Search for the cell housing the specified text and yield its (X, Y) center coordinate. 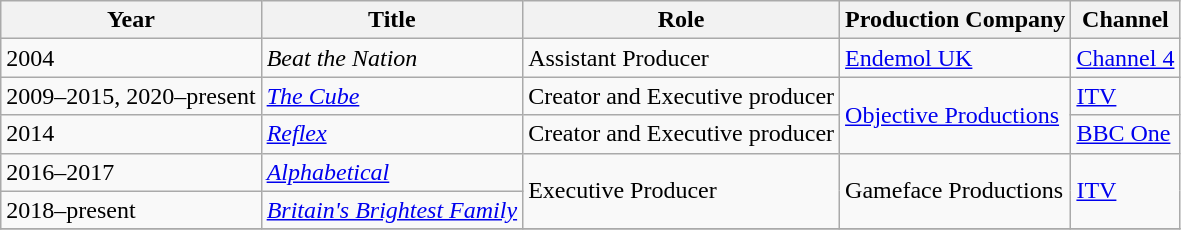
2016–2017 (131, 172)
2004 (131, 58)
Production Company (956, 20)
BBC One (1126, 134)
Channel (1126, 20)
Title (392, 20)
Reflex (392, 134)
Executive Producer (682, 191)
Britain's Brightest Family (392, 210)
2009–2015, 2020–present (131, 96)
Beat the Nation (392, 58)
Endemol UK (956, 58)
Role (682, 20)
Year (131, 20)
Objective Productions (956, 115)
Assistant Producer (682, 58)
Gameface Productions (956, 191)
The Cube (392, 96)
2014 (131, 134)
2018–present (131, 210)
Alphabetical (392, 172)
Channel 4 (1126, 58)
